Provide the (X, Y) coordinate of the cell's center where the given text is located.  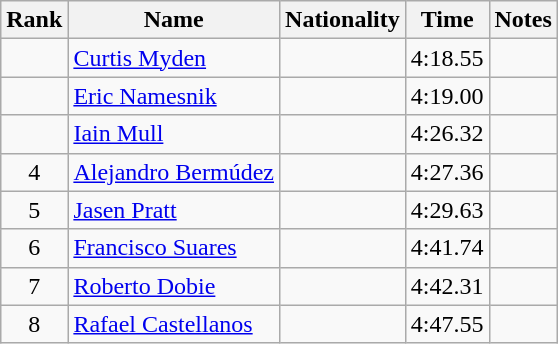
4 (34, 172)
Nationality (343, 20)
Iain Mull (174, 134)
4:41.74 (447, 248)
Rank (34, 20)
8 (34, 324)
Jasen Pratt (174, 210)
4:26.32 (447, 134)
Roberto Dobie (174, 286)
5 (34, 210)
4:42.31 (447, 286)
Alejandro Bermúdez (174, 172)
4:47.55 (447, 324)
Notes (523, 20)
4:27.36 (447, 172)
6 (34, 248)
Time (447, 20)
Eric Namesnik (174, 96)
Rafael Castellanos (174, 324)
4:19.00 (447, 96)
4:18.55 (447, 58)
Francisco Suares (174, 248)
4:29.63 (447, 210)
Curtis Myden (174, 58)
7 (34, 286)
Name (174, 20)
